Extract the (x, y) coordinate from the center of the cell holding the provided text.  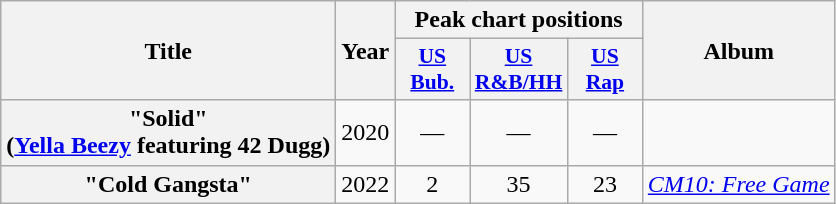
USBub. (432, 70)
Title (168, 50)
USR&B/HH (519, 70)
"Solid"(Yella Beezy featuring 42 Dugg) (168, 132)
Album (738, 50)
35 (519, 184)
23 (604, 184)
Peak chart positions (519, 20)
2020 (366, 132)
USRap (604, 70)
2022 (366, 184)
Year (366, 50)
"Cold Gangsta" (168, 184)
CM10: Free Game (738, 184)
2 (432, 184)
